Scan for the cell matching the given text and deliver its [X, Y] coordinate at center. 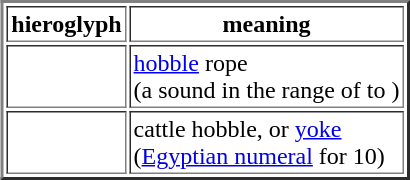
meaning [266, 24]
hieroglyph [66, 24]
cattle hobble, or yoke(Egyptian numeral for 10) [266, 142]
hobble rope(a sound in the range of to ) [266, 76]
